Provide the (x, y) coordinate of the cell's center where the given text is located.  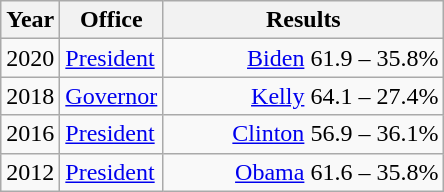
Governor (112, 96)
2016 (30, 134)
2012 (30, 172)
2020 (30, 58)
Results (304, 20)
Clinton 56.9 – 36.1% (304, 134)
Obama 61.6 – 35.8% (304, 172)
Kelly 64.1 – 27.4% (304, 96)
Year (30, 20)
Biden 61.9 – 35.8% (304, 58)
2018 (30, 96)
Office (112, 20)
